Pinpoint the cell where the given text exists, returning its [x, y] midpoint coordinate. 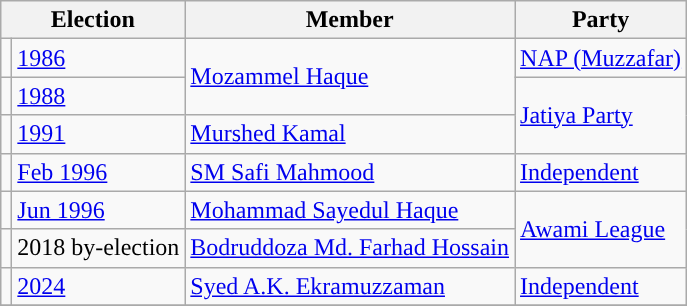
Mozammel Haque [350, 77]
Feb 1996 [98, 172]
1986 [98, 58]
Murshed Kamal [350, 134]
Bodruddoza Md. Farhad Hossain [350, 248]
2024 [98, 286]
Syed A.K. Ekramuzzaman [350, 286]
1988 [98, 96]
Awami League [601, 229]
1991 [98, 134]
Party [601, 20]
Jatiya Party [601, 115]
SM Safi Mahmood [350, 172]
2018 by-election [98, 248]
NAP (Muzzafar) [601, 58]
Member [350, 20]
Mohammad Sayedul Haque [350, 210]
Election [93, 20]
Jun 1996 [98, 210]
